Return (x, y) of the center of cell containing provided text 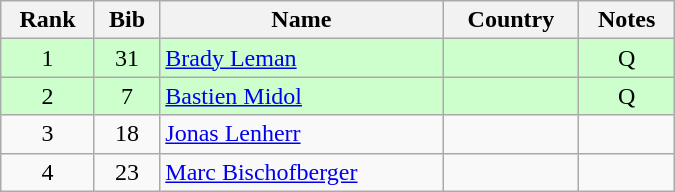
1 (48, 58)
Rank (48, 20)
23 (127, 172)
31 (127, 58)
18 (127, 134)
3 (48, 134)
Brady Leman (302, 58)
Name (302, 20)
Notes (626, 20)
2 (48, 96)
4 (48, 172)
Bib (127, 20)
Marc Bischofberger (302, 172)
Country (511, 20)
Jonas Lenherr (302, 134)
Bastien Midol (302, 96)
7 (127, 96)
